Search for the cell housing the specified text and yield its [x, y] center coordinate. 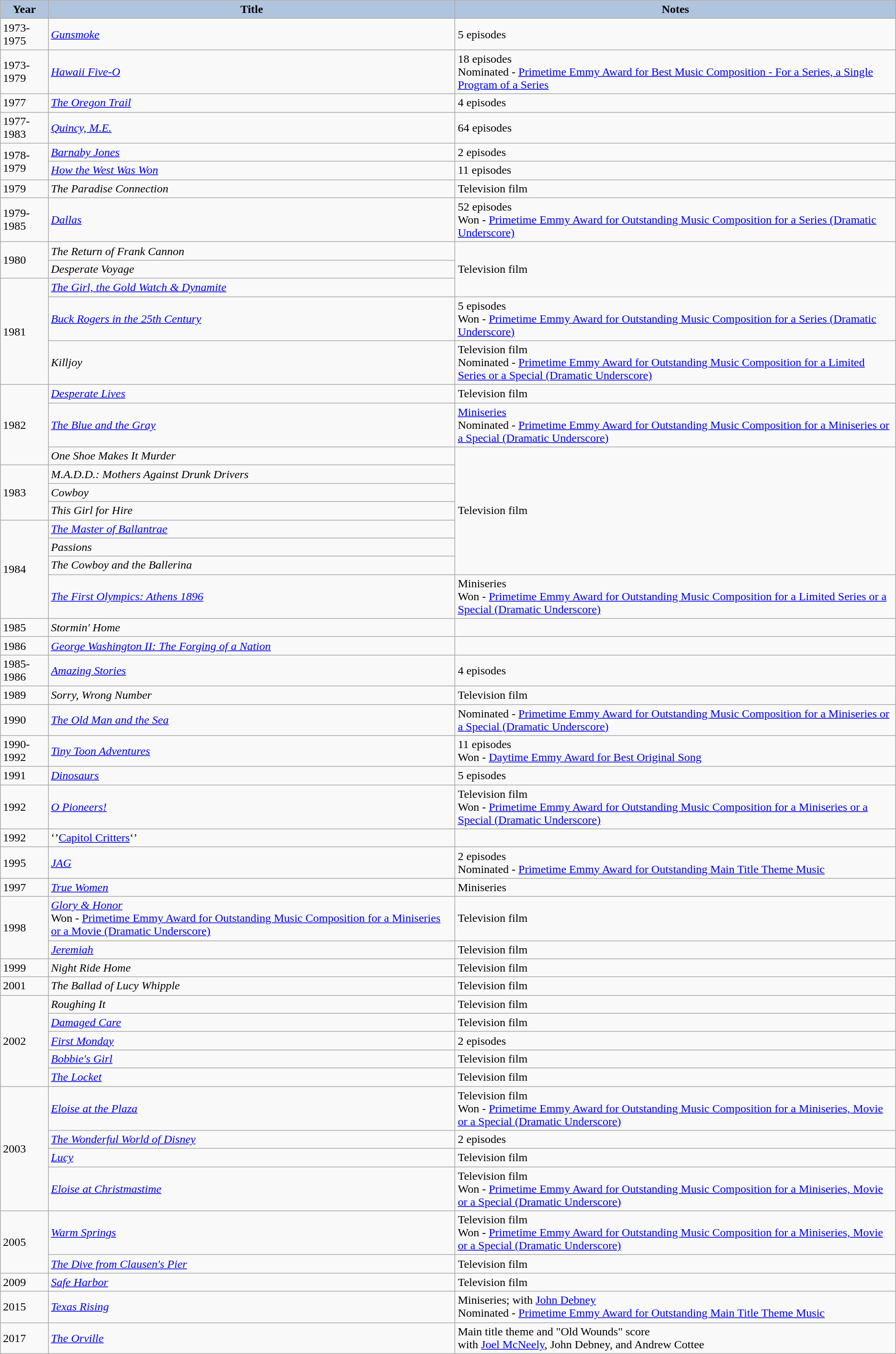
2 episodesNominated - Primetime Emmy Award for Outstanding Main Title Theme Music [675, 862]
MiniseriesNominated - Primetime Emmy Award for Outstanding Music Composition for a Miniseries or a Special (Dramatic Underscore) [675, 425]
The Locket [252, 1077]
First Monday [252, 1041]
1981 [24, 331]
The Dive from Clausen's Pier [252, 1264]
The Wonderful World of Disney [252, 1140]
O Pioneers! [252, 807]
Television filmNominated - Primetime Emmy Award for Outstanding Music Composition for a Limited Series or a Special (Dramatic Underscore) [675, 363]
5 episodesWon - Primetime Emmy Award for Outstanding Music Composition for a Series (Dramatic Underscore) [675, 319]
1973-1979 [24, 72]
1986 [24, 646]
The Return of Frank Cannon [252, 251]
1978-1979 [24, 161]
1999 [24, 968]
Lucy [252, 1158]
‘’Capitol Critters‘’ [252, 838]
Quincy, M.E. [252, 127]
Nominated - Primetime Emmy Award for Outstanding Music Composition for a Miniseries or a Special (Dramatic Underscore) [675, 720]
Eloise at the Plaza [252, 1108]
Damaged Care [252, 1022]
1985 [24, 627]
1990-1992 [24, 751]
2001 [24, 986]
2017 [24, 1338]
How the West Was Won [252, 170]
Hawaii Five-O [252, 72]
1979 [24, 189]
Jeremiah [252, 950]
Eloise at Christmastime [252, 1189]
The Girl, the Gold Watch & Dynamite [252, 287]
Tiny Toon Adventures [252, 751]
One Shoe Makes It Murder [252, 456]
The Orville [252, 1338]
The First Olympics: Athens 1896 [252, 596]
1980 [24, 260]
1977-1983 [24, 127]
MiniseriesWon - Primetime Emmy Award for Outstanding Music Composition for a Limited Series or a Special (Dramatic Underscore) [675, 596]
Dallas [252, 220]
2002 [24, 1041]
Notes [675, 10]
1995 [24, 862]
Bobbie's Girl [252, 1059]
1991 [24, 776]
The Ballad of Lucy Whipple [252, 986]
Barnaby Jones [252, 152]
The Cowboy and the Ballerina [252, 565]
Year [24, 10]
The Master of Ballantrae [252, 529]
Dinosaurs [252, 776]
2009 [24, 1282]
1984 [24, 569]
Title [252, 10]
1982 [24, 425]
Safe Harbor [252, 1282]
Main title theme and "Old Wounds" scorewith Joel McNeely, John Debney, and Andrew Cottee [675, 1338]
Gunsmoke [252, 34]
1985-1986 [24, 670]
Cowboy [252, 492]
18 episodesNominated - Primetime Emmy Award for Best Music Composition - For a Series, a Single Program of a Series [675, 72]
The Blue and the Gray [252, 425]
1997 [24, 887]
1977 [24, 103]
1979-1985 [24, 220]
52 episodesWon - Primetime Emmy Award for Outstanding Music Composition for a Series (Dramatic Underscore) [675, 220]
2003 [24, 1149]
Roughing It [252, 1004]
64 episodes [675, 127]
Killjoy [252, 363]
Stormin' Home [252, 627]
2005 [24, 1242]
Desperate Voyage [252, 269]
Night Ride Home [252, 968]
The Paradise Connection [252, 189]
Buck Rogers in the 25th Century [252, 319]
2015 [24, 1307]
Warm Springs [252, 1233]
1983 [24, 492]
1998 [24, 928]
1989 [24, 695]
True Women [252, 887]
The Old Man and the Sea [252, 720]
Sorry, Wrong Number [252, 695]
Miniseries [675, 887]
Desperate Lives [252, 394]
11 episodes [675, 170]
Texas Rising [252, 1307]
The Oregon Trail [252, 103]
Passions [252, 547]
Television filmWon - Primetime Emmy Award for Outstanding Music Composition for a Miniseries or a Special (Dramatic Underscore) [675, 807]
JAG [252, 862]
This Girl for Hire [252, 511]
Amazing Stories [252, 670]
Glory & HonorWon - Primetime Emmy Award for Outstanding Music Composition for a Miniseries or a Movie (Dramatic Underscore) [252, 918]
1990 [24, 720]
11 episodesWon - Daytime Emmy Award for Best Original Song [675, 751]
M.A.D.D.: Mothers Against Drunk Drivers [252, 474]
George Washington II: The Forging of a Nation [252, 646]
1973-1975 [24, 34]
Miniseries; with John DebneyNominated - Primetime Emmy Award for Outstanding Main Title Theme Music [675, 1307]
